Pinpoint the cell where the given text exists, returning its (x, y) midpoint coordinate. 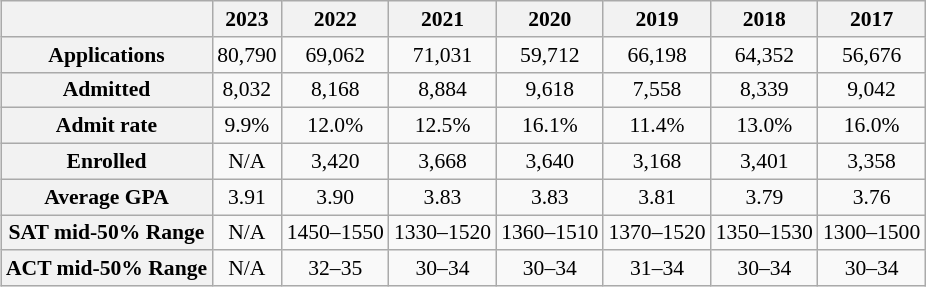
66,198 (656, 54)
3,640 (550, 161)
SAT mid-50% Range (106, 232)
64,352 (764, 54)
69,062 (336, 54)
8,884 (442, 90)
ACT mid-50% Range (106, 268)
7,558 (656, 90)
1360–1510 (550, 232)
12.5% (442, 126)
8,168 (336, 90)
Admit rate (106, 126)
12.0% (336, 126)
3.90 (336, 197)
31–34 (656, 268)
3.76 (872, 197)
16.1% (550, 126)
3.91 (246, 197)
2019 (656, 19)
2021 (442, 19)
2020 (550, 19)
3,401 (764, 161)
16.0% (872, 126)
2017 (872, 19)
56,676 (872, 54)
Applications (106, 54)
3,168 (656, 161)
1450–1550 (336, 232)
1350–1530 (764, 232)
11.4% (656, 126)
3,668 (442, 161)
1330–1520 (442, 232)
2018 (764, 19)
9,618 (550, 90)
80,790 (246, 54)
3,358 (872, 161)
8,339 (764, 90)
Admitted (106, 90)
Average GPA (106, 197)
3,420 (336, 161)
1300–1500 (872, 232)
3.79 (764, 197)
2022 (336, 19)
13.0% (764, 126)
71,031 (442, 54)
1370–1520 (656, 232)
9.9% (246, 126)
9,042 (872, 90)
3.81 (656, 197)
2023 (246, 19)
32–35 (336, 268)
8,032 (246, 90)
59,712 (550, 54)
Enrolled (106, 161)
